Detect which cell encompasses the target text, then output its (X, Y) center coordinate. 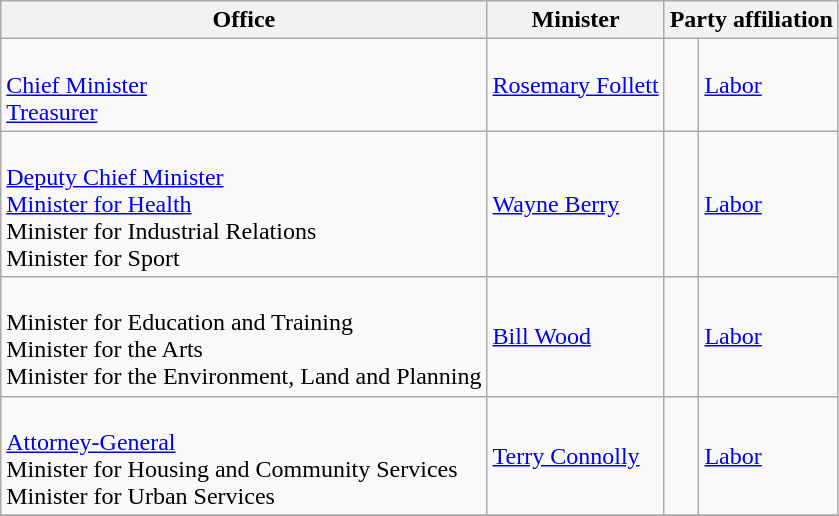
Deputy Chief Minister Minister for Health Minister for Industrial Relations Minister for Sport (244, 204)
Attorney-General Minister for Housing and Community Services Minister for Urban Services (244, 456)
Office (244, 20)
Bill Wood (576, 336)
Terry Connolly (576, 456)
Minister (576, 20)
Minister for Education and Training Minister for the Arts Minister for the Environment, Land and Planning (244, 336)
Rosemary Follett (576, 85)
Party affiliation (751, 20)
Wayne Berry (576, 204)
Chief Minister Treasurer (244, 85)
